Locate the cell with the specified text and output its [X, Y] center coordinate. 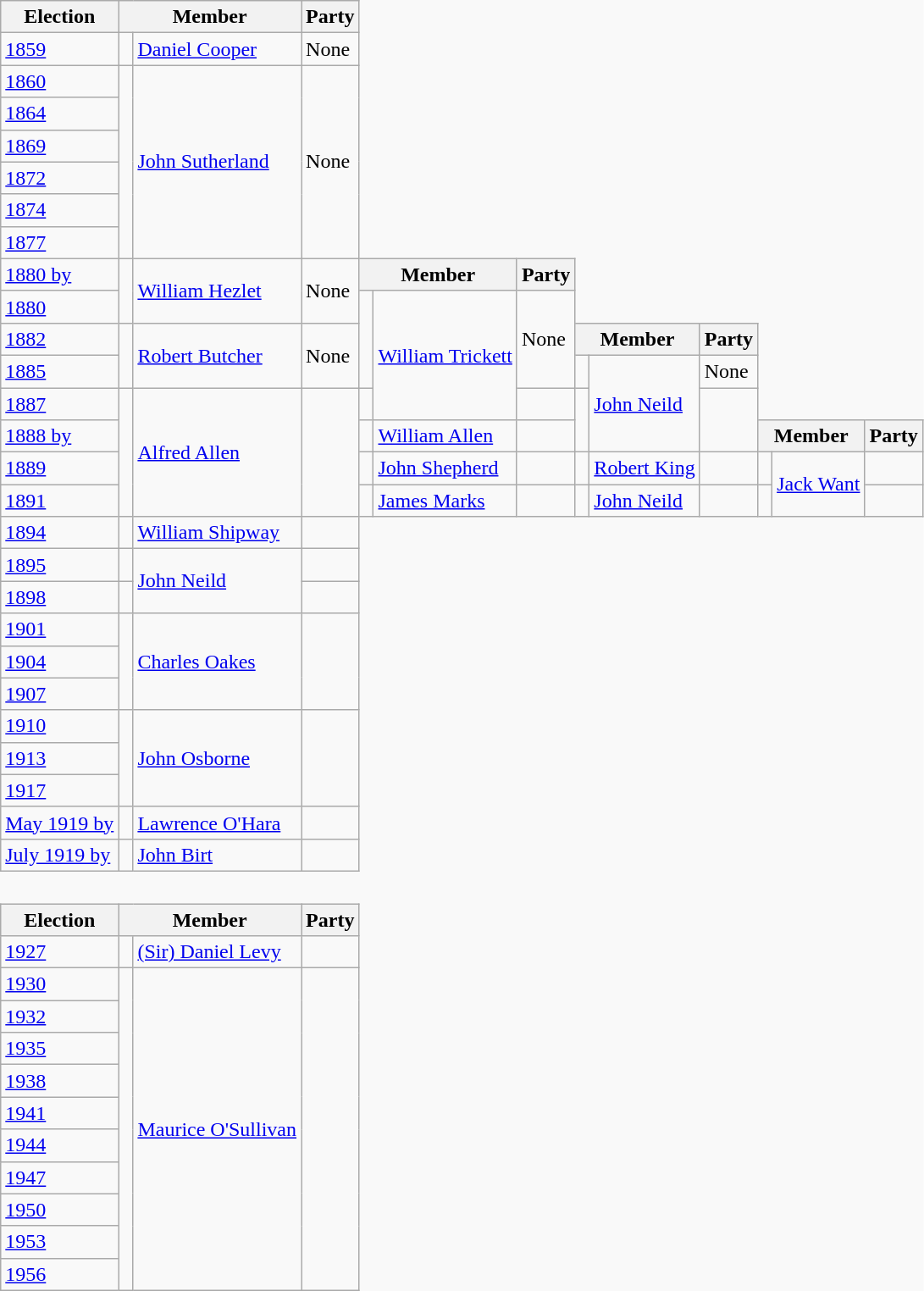
Charles Oakes [217, 662]
Maurice O'Sullivan [217, 1130]
1882 [59, 339]
1904 [59, 662]
William Trickett [445, 355]
William Hezlet [217, 291]
1950 [59, 1210]
John Sutherland [217, 162]
1907 [59, 694]
Daniel Cooper [217, 49]
1910 [59, 726]
(Sir) Daniel Levy [217, 952]
1901 [59, 629]
1860 [59, 81]
1880 by [59, 274]
John Shepherd [445, 468]
1869 [59, 146]
1894 [59, 533]
1891 [59, 501]
William Allen [445, 436]
1935 [59, 1049]
1930 [59, 984]
1895 [59, 565]
1917 [59, 790]
1859 [59, 49]
1898 [59, 597]
1874 [59, 210]
William Shipway [217, 533]
John Osborne [217, 758]
May 1919 by [59, 823]
1941 [59, 1113]
July 1919 by [59, 855]
1889 [59, 468]
1880 [59, 307]
Lawrence O'Hara [217, 823]
1944 [59, 1145]
Jack Want [818, 485]
1927 [59, 952]
1938 [59, 1081]
1885 [59, 371]
1872 [59, 178]
1887 [59, 404]
1913 [59, 758]
1956 [59, 1274]
1864 [59, 114]
Robert King [645, 468]
1888 by [59, 436]
1947 [59, 1177]
1877 [59, 242]
1953 [59, 1242]
James Marks [445, 501]
Robert Butcher [217, 355]
1932 [59, 1017]
John Birt [217, 855]
Alfred Allen [217, 452]
